For the text-containing cell, return its midpoint in (x, y) coordinate format. 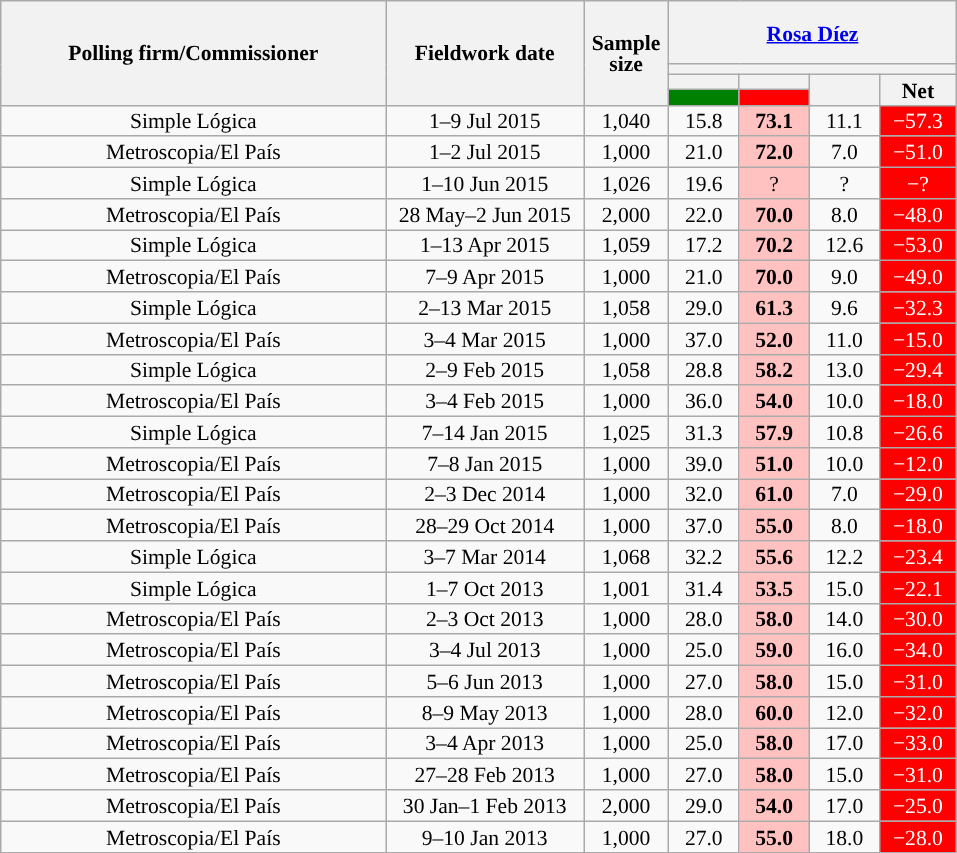
17.2 (704, 246)
−29.0 (918, 494)
−32.0 (918, 712)
18.0 (844, 836)
3–4 Jul 2013 (485, 650)
36.0 (704, 402)
2–3 Dec 2014 (485, 494)
70.2 (774, 246)
−30.0 (918, 618)
−26.6 (918, 432)
Rosa Díez (813, 32)
2–9 Feb 2015 (485, 370)
−34.0 (918, 650)
−57.3 (918, 120)
1–10 Jun 2015 (485, 184)
31.3 (704, 432)
−32.3 (918, 308)
−25.0 (918, 806)
28 May–2 Jun 2015 (485, 214)
3–4 Mar 2015 (485, 338)
−53.0 (918, 246)
10.8 (844, 432)
61.0 (774, 494)
1,040 (626, 120)
73.1 (774, 120)
58.2 (774, 370)
1–13 Apr 2015 (485, 246)
−28.0 (918, 836)
12.6 (844, 246)
1–7 Oct 2013 (485, 588)
14.0 (844, 618)
3–4 Apr 2013 (485, 744)
−15.0 (918, 338)
1,026 (626, 184)
61.3 (774, 308)
30 Jan–1 Feb 2013 (485, 806)
2–3 Oct 2013 (485, 618)
15.8 (704, 120)
12.2 (844, 556)
60.0 (774, 712)
−12.0 (918, 464)
22.0 (704, 214)
52.0 (774, 338)
39.0 (704, 464)
1–2 Jul 2015 (485, 152)
Fieldwork date (485, 53)
19.6 (704, 184)
5–6 Jun 2013 (485, 682)
59.0 (774, 650)
−23.4 (918, 556)
32.0 (704, 494)
9–10 Jan 2013 (485, 836)
−29.4 (918, 370)
72.0 (774, 152)
−49.0 (918, 276)
11.0 (844, 338)
−22.1 (918, 588)
−48.0 (918, 214)
9.6 (844, 308)
51.0 (774, 464)
27–28 Feb 2013 (485, 774)
28.8 (704, 370)
28–29 Oct 2014 (485, 526)
9.0 (844, 276)
1,059 (626, 246)
1–9 Jul 2015 (485, 120)
1,025 (626, 432)
−51.0 (918, 152)
3–4 Feb 2015 (485, 402)
13.0 (844, 370)
2–13 Mar 2015 (485, 308)
7–14 Jan 2015 (485, 432)
8–9 May 2013 (485, 712)
−33.0 (918, 744)
3–7 Mar 2014 (485, 556)
11.1 (844, 120)
7–9 Apr 2015 (485, 276)
7–8 Jan 2015 (485, 464)
Polling firm/Commissioner (194, 53)
1,068 (626, 556)
53.5 (774, 588)
32.2 (704, 556)
Sample size (626, 53)
1,001 (626, 588)
57.9 (774, 432)
55.6 (774, 556)
Net (918, 90)
16.0 (844, 650)
12.0 (844, 712)
31.4 (704, 588)
−? (918, 184)
